Determine the (x, y) coordinate at the center of the cell enclosing the given text.  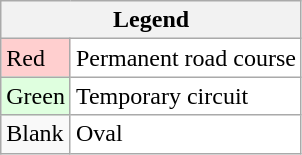
Oval (186, 134)
Legend (152, 20)
Red (36, 58)
Temporary circuit (186, 96)
Permanent road course (186, 58)
Green (36, 96)
Blank (36, 134)
